Identify which cell holds the provided text, then report its (x, y) central coordinate. 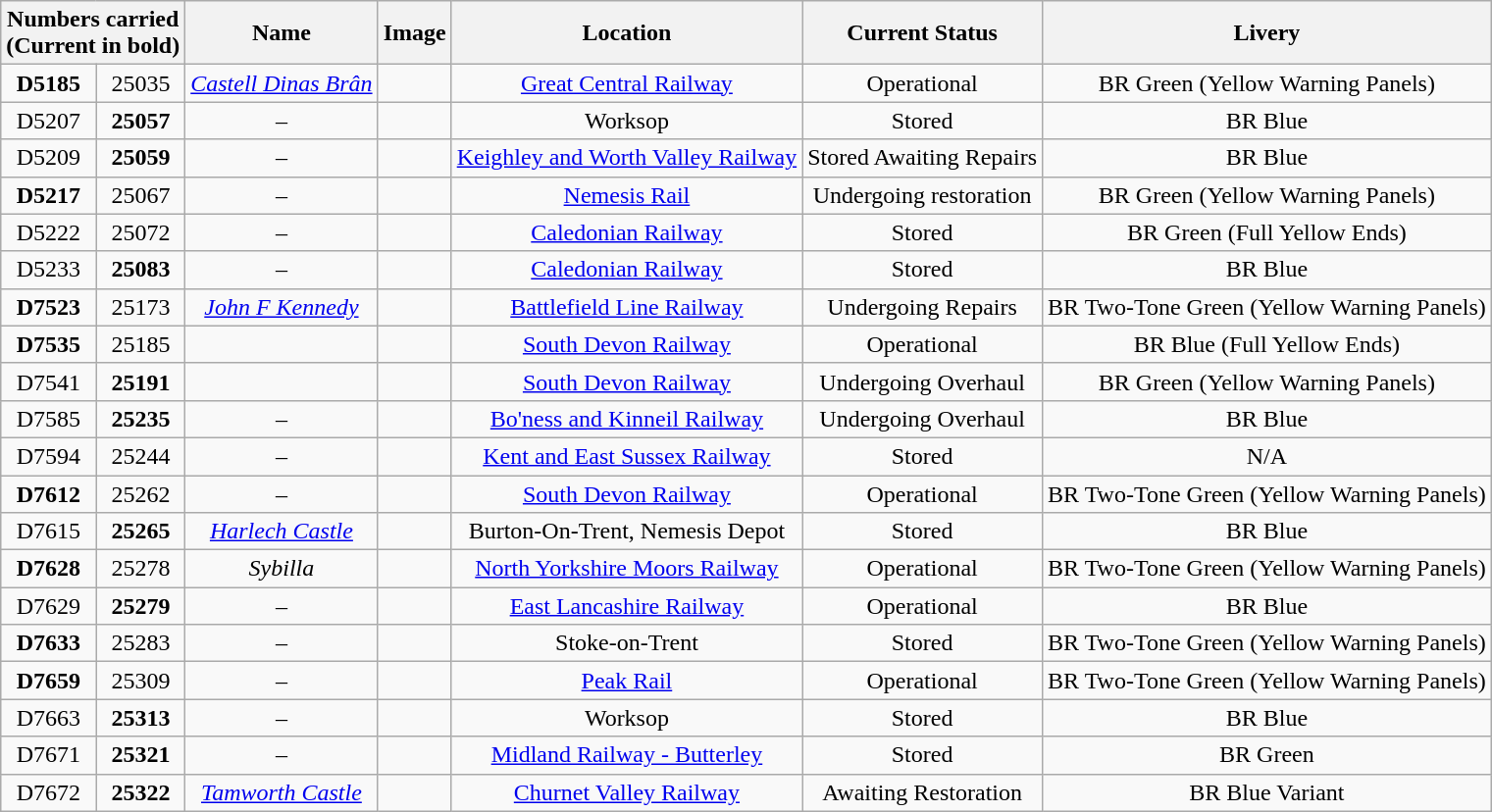
D7541 (49, 381)
Stored Awaiting Repairs (922, 158)
25067 (141, 195)
Name (282, 33)
D7663 (49, 718)
Churnet Valley Railway (627, 792)
D5217 (49, 195)
D5207 (49, 121)
25321 (141, 755)
25035 (141, 83)
25322 (141, 792)
25278 (141, 569)
25244 (141, 456)
Castell Dinas Brân (282, 83)
Location (627, 33)
D7628 (49, 569)
D7594 (49, 456)
D7629 (49, 606)
25059 (141, 158)
25072 (141, 232)
D7615 (49, 532)
D5185 (49, 83)
D7535 (49, 344)
25279 (141, 606)
Awaiting Restoration (922, 792)
Keighley and Worth Valley Railway (627, 158)
Image (414, 33)
25309 (141, 681)
25283 (141, 643)
Numbers carried (Current in bold) (93, 33)
D5233 (49, 270)
BR Blue (Full Yellow Ends) (1267, 344)
D7612 (49, 493)
Burton-On-Trent, Nemesis Depot (627, 532)
25173 (141, 307)
D5209 (49, 158)
Undergoing restoration (922, 195)
D7659 (49, 681)
BR Blue Variant (1267, 792)
BR Green (Full Yellow Ends) (1267, 232)
John F Kennedy (282, 307)
Bo'ness and Kinneil Railway (627, 419)
Kent and East Sussex Railway (627, 456)
D7672 (49, 792)
N/A (1267, 456)
D7585 (49, 419)
25262 (141, 493)
Peak Rail (627, 681)
Midland Railway - Butterley (627, 755)
D7633 (49, 643)
25265 (141, 532)
25057 (141, 121)
Tamworth Castle (282, 792)
D7523 (49, 307)
25313 (141, 718)
Sybilla (282, 569)
BR Green (1267, 755)
25191 (141, 381)
25185 (141, 344)
Livery (1267, 33)
25083 (141, 270)
D7671 (49, 755)
Stoke-on-Trent (627, 643)
East Lancashire Railway (627, 606)
Harlech Castle (282, 532)
Undergoing Repairs (922, 307)
North Yorkshire Moors Railway (627, 569)
D5222 (49, 232)
Battlefield Line Railway (627, 307)
Current Status (922, 33)
Great Central Railway (627, 83)
25235 (141, 419)
Nemesis Rail (627, 195)
